Detect which cell encompasses the target text, then output its (x, y) center coordinate. 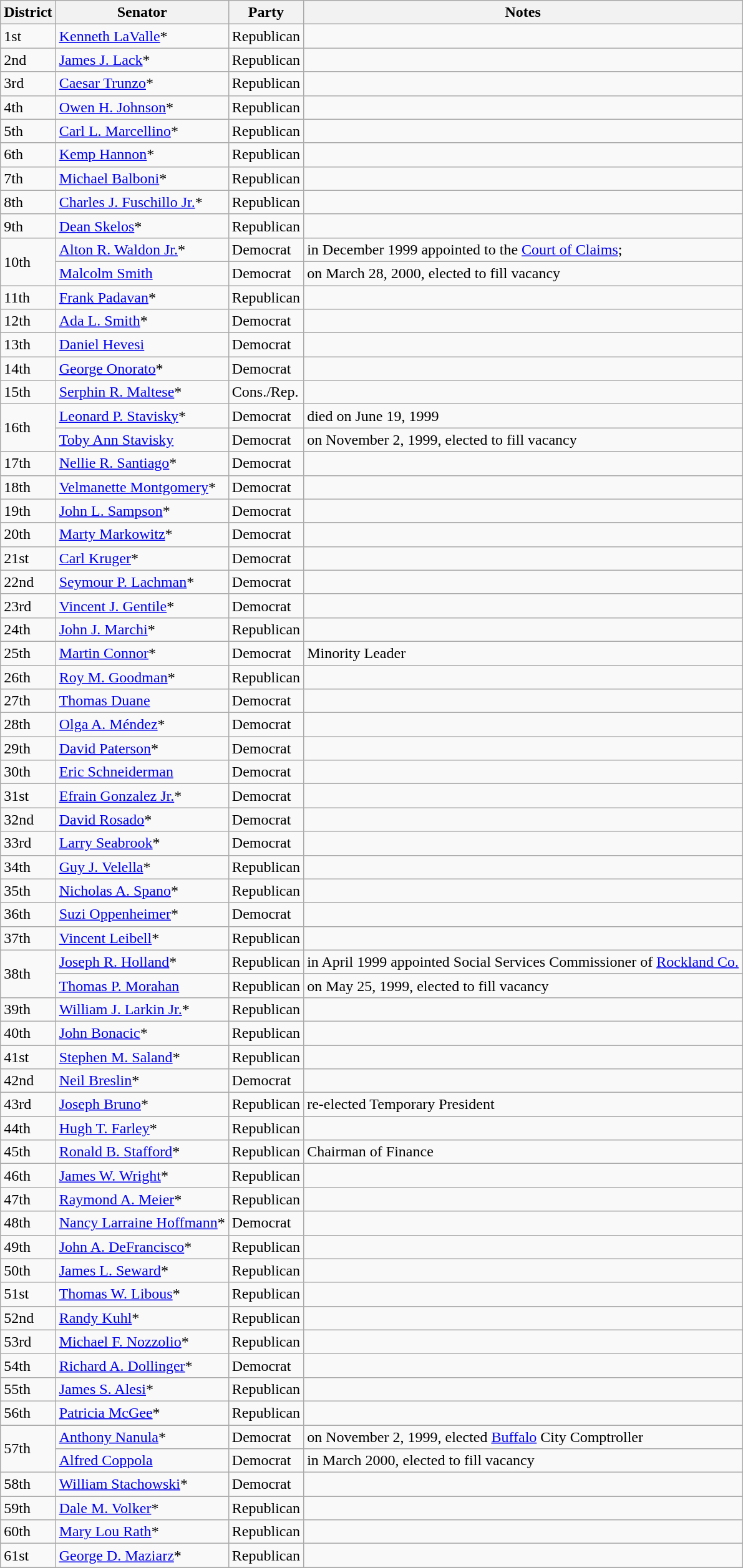
Efrain Gonzalez Jr.* (142, 796)
James S. Alesi* (142, 1389)
Ronald B. Stafford* (142, 1152)
57th (28, 1448)
William J. Larkin Jr.* (142, 1009)
Velmanette Montgomery* (142, 487)
Michael Balboni* (142, 178)
Alfred Coppola (142, 1461)
Senator (142, 12)
46th (28, 1176)
George Onorato* (142, 369)
3rd (28, 84)
2nd (28, 60)
in March 2000, elected to fill vacancy (523, 1461)
Frank Padavan* (142, 298)
23rd (28, 606)
9th (28, 226)
in December 1999 appointed to the Court of Claims; (523, 249)
13th (28, 345)
Richard A. Dollinger* (142, 1365)
re-elected Temporary President (523, 1105)
25th (28, 653)
Marty Markowitz* (142, 535)
18th (28, 487)
60th (28, 1532)
John J. Marchi* (142, 629)
56th (28, 1413)
Leonard P. Stavisky* (142, 416)
24th (28, 629)
43rd (28, 1105)
16th (28, 428)
22nd (28, 582)
Suzi Oppenheimer* (142, 914)
34th (28, 867)
10th (28, 261)
Minority Leader (523, 653)
Patricia McGee* (142, 1413)
in April 1999 appointed Social Services Commissioner of Rockland Co. (523, 962)
Eric Schneiderman (142, 772)
54th (28, 1365)
37th (28, 938)
Dale M. Volker* (142, 1508)
James W. Wright* (142, 1176)
Kemp Hannon* (142, 155)
David Paterson* (142, 748)
Anthony Nanula* (142, 1436)
Dean Skelos* (142, 226)
Charles J. Fuschillo Jr.* (142, 202)
Randy Kuhl* (142, 1318)
6th (28, 155)
Thomas Duane (142, 701)
55th (28, 1389)
42nd (28, 1081)
Mary Lou Rath* (142, 1532)
15th (28, 392)
12th (28, 321)
Olga A. Méndez* (142, 725)
Vincent Leibell* (142, 938)
5th (28, 131)
Ada L. Smith* (142, 321)
Nicholas A. Spano* (142, 891)
45th (28, 1152)
James J. Lack* (142, 60)
Notes (523, 12)
David Rosado* (142, 820)
Party (266, 12)
58th (28, 1484)
Stephen M. Saland* (142, 1057)
20th (28, 535)
26th (28, 677)
49th (28, 1247)
38th (28, 974)
on November 2, 1999, elected Buffalo City Comptroller (523, 1436)
Guy J. Velella* (142, 867)
District (28, 12)
Chairman of Finance (523, 1152)
Nellie R. Santiago* (142, 463)
Caesar Trunzo* (142, 84)
40th (28, 1033)
52nd (28, 1318)
17th (28, 463)
28th (28, 725)
William Stachowski* (142, 1484)
48th (28, 1223)
Alton R. Waldon Jr.* (142, 249)
19th (28, 511)
50th (28, 1270)
Toby Ann Stavisky (142, 440)
Nancy Larraine Hoffmann* (142, 1223)
on May 25, 1999, elected to fill vacancy (523, 985)
1st (28, 36)
30th (28, 772)
Thomas W. Libous* (142, 1294)
on November 2, 1999, elected to fill vacancy (523, 440)
7th (28, 178)
on March 28, 2000, elected to fill vacancy (523, 273)
4th (28, 107)
John A. DeFrancisco* (142, 1247)
59th (28, 1508)
Serphin R. Maltese* (142, 392)
29th (28, 748)
39th (28, 1009)
31st (28, 796)
Michael F. Nozzolio* (142, 1342)
Neil Breslin* (142, 1081)
21st (28, 558)
14th (28, 369)
61st (28, 1556)
Joseph R. Holland* (142, 962)
Carl L. Marcellino* (142, 131)
Vincent J. Gentile* (142, 606)
41st (28, 1057)
John Bonacic* (142, 1033)
36th (28, 914)
Malcolm Smith (142, 273)
32nd (28, 820)
Hugh T. Farley* (142, 1128)
Joseph Bruno* (142, 1105)
47th (28, 1199)
33rd (28, 843)
Thomas P. Morahan (142, 985)
James L. Seward* (142, 1270)
51st (28, 1294)
Seymour P. Lachman* (142, 582)
Kenneth LaValle* (142, 36)
53rd (28, 1342)
8th (28, 202)
George D. Maziarz* (142, 1556)
Carl Kruger* (142, 558)
35th (28, 891)
11th (28, 298)
Martin Connor* (142, 653)
Larry Seabrook* (142, 843)
Owen H. Johnson* (142, 107)
Raymond A. Meier* (142, 1199)
Roy M. Goodman* (142, 677)
John L. Sampson* (142, 511)
44th (28, 1128)
Cons./Rep. (266, 392)
Daniel Hevesi (142, 345)
died on June 19, 1999 (523, 416)
27th (28, 701)
